Return the (x, y) coordinate for the center point of the cell that contains the specified text.  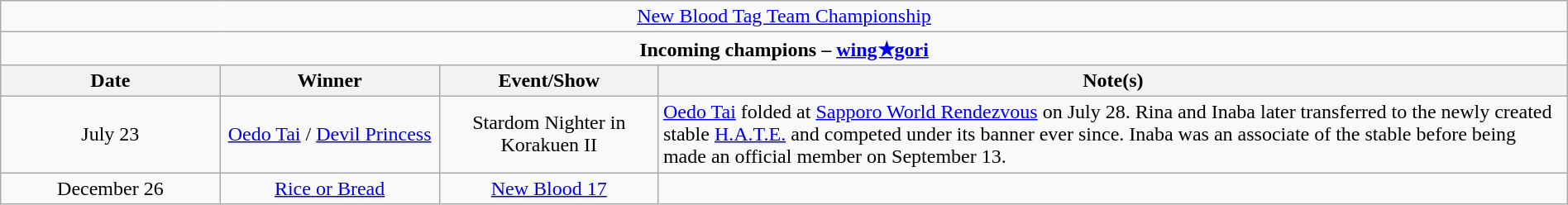
December 26 (111, 188)
Oedo Tai / Devil Princess (329, 134)
New Blood 17 (549, 188)
Event/Show (549, 80)
Winner (329, 80)
Incoming champions – wing★gori (784, 49)
Rice or Bread (329, 188)
New Blood Tag Team Championship (784, 17)
Date (111, 80)
Note(s) (1113, 80)
July 23 (111, 134)
Stardom Nighter in Korakuen II (549, 134)
